Scan for the cell matching the given text and deliver its (x, y) coordinate at center. 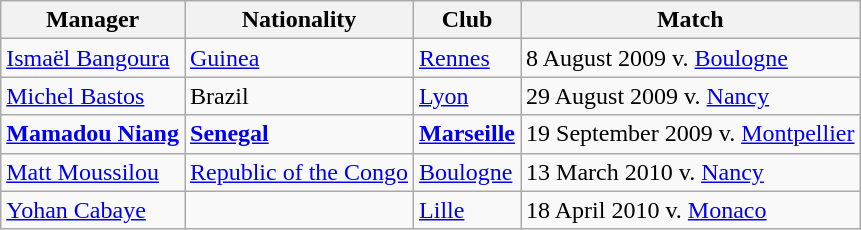
Ismaël Bangoura (93, 58)
18 April 2010 v. Monaco (690, 210)
8 August 2009 v. Boulogne (690, 58)
Guinea (298, 58)
Yohan Cabaye (93, 210)
Boulogne (468, 172)
Manager (93, 20)
Republic of the Congo (298, 172)
Matt Moussilou (93, 172)
Rennes (468, 58)
Match (690, 20)
29 August 2009 v. Nancy (690, 96)
Club (468, 20)
Lille (468, 210)
Senegal (298, 134)
Lyon (468, 96)
Nationality (298, 20)
Brazil (298, 96)
19 September 2009 v. Montpellier (690, 134)
13 March 2010 v. Nancy (690, 172)
Michel Bastos (93, 96)
Marseille (468, 134)
Mamadou Niang (93, 134)
